From the cell containing the given text, extract its center point as (x, y) coordinate. 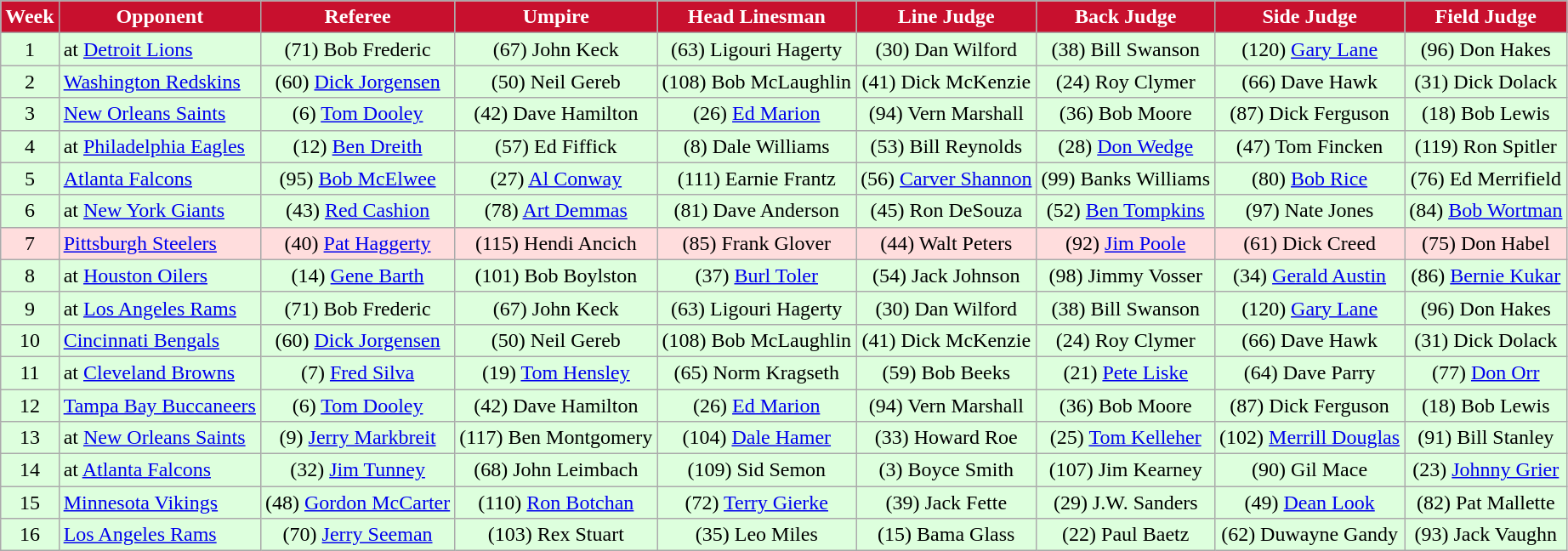
(109) Sid Semon (757, 470)
(59) Bob Beeks (946, 372)
(76) Ed Merrifield (1486, 179)
at Houston Oilers (160, 275)
(80) Bob Rice (1310, 179)
(64) Dave Parry (1310, 372)
at New York Giants (160, 211)
(29) J.W. Sanders (1126, 503)
(65) Norm Kragseth (757, 372)
5 (30, 179)
(107) Jim Kearney (1126, 470)
(33) Howard Roe (946, 438)
(39) Jack Fette (946, 503)
(85) Frank Glover (757, 243)
at Cleveland Browns (160, 372)
(7) Fred Silva (357, 372)
Side Judge (1310, 17)
(28) Don Wedge (1126, 146)
(44) Walt Peters (946, 243)
(68) John Leimbach (556, 470)
1 (30, 49)
Field Judge (1486, 17)
Referee (357, 17)
(103) Rex Stuart (556, 535)
(35) Leo Miles (757, 535)
(98) Jimmy Vosser (1126, 275)
3 (30, 114)
(119) Ron Spitler (1486, 146)
Minnesota Vikings (160, 503)
(110) Ron Botchan (556, 503)
(37) Burl Toler (757, 275)
(52) Ben Tompkins (1126, 211)
Pittsburgh Steelers (160, 243)
(86) Bernie Kukar (1486, 275)
6 (30, 211)
2 (30, 82)
(101) Bob Boylston (556, 275)
10 (30, 340)
Opponent (160, 17)
(78) Art Demmas (556, 211)
(82) Pat Mallette (1486, 503)
(14) Gene Barth (357, 275)
(93) Jack Vaughn (1486, 535)
(12) Ben Dreith (357, 146)
12 (30, 406)
16 (30, 535)
(9) Jerry Markbreit (357, 438)
11 (30, 372)
(81) Dave Anderson (757, 211)
(75) Don Habel (1486, 243)
Line Judge (946, 17)
(40) Pat Haggerty (357, 243)
(25) Tom Kelleher (1126, 438)
at Detroit Lions (160, 49)
(104) Dale Hamer (757, 438)
Los Angeles Rams (160, 535)
(117) Ben Montgomery (556, 438)
Week (30, 17)
(95) Bob McElwee (357, 179)
(19) Tom Hensley (556, 372)
14 (30, 470)
15 (30, 503)
(34) Gerald Austin (1310, 275)
(62) Duwayne Gandy (1310, 535)
(15) Bama Glass (946, 535)
(43) Red Cashion (357, 211)
(57) Ed Fiffick (556, 146)
(99) Banks Williams (1126, 179)
9 (30, 308)
Atlanta Falcons (160, 179)
Cincinnati Bengals (160, 340)
(8) Dale Williams (757, 146)
at New Orleans Saints (160, 438)
(49) Dean Look (1310, 503)
(56) Carver Shannon (946, 179)
(32) Jim Tunney (357, 470)
Tampa Bay Buccaneers (160, 406)
at Los Angeles Rams (160, 308)
(3) Boyce Smith (946, 470)
8 (30, 275)
(45) Ron DeSouza (946, 211)
Head Linesman (757, 17)
at Atlanta Falcons (160, 470)
Back Judge (1126, 17)
(61) Dick Creed (1310, 243)
(21) Pete Liske (1126, 372)
(72) Terry Gierke (757, 503)
(97) Nate Jones (1310, 211)
(53) Bill Reynolds (946, 146)
(91) Bill Stanley (1486, 438)
(22) Paul Baetz (1126, 535)
Washington Redskins (160, 82)
(70) Jerry Seeman (357, 535)
Umpire (556, 17)
(92) Jim Poole (1126, 243)
(102) Merrill Douglas (1310, 438)
(77) Don Orr (1486, 372)
at Philadelphia Eagles (160, 146)
13 (30, 438)
New Orleans Saints (160, 114)
(111) Earnie Frantz (757, 179)
(90) Gil Mace (1310, 470)
(27) Al Conway (556, 179)
(47) Tom Fincken (1310, 146)
(84) Bob Wortman (1486, 211)
(115) Hendi Ancich (556, 243)
(54) Jack Johnson (946, 275)
(48) Gordon McCarter (357, 503)
4 (30, 146)
(23) Johnny Grier (1486, 470)
7 (30, 243)
